Locate the cell with the specified text and output its [x, y] center coordinate. 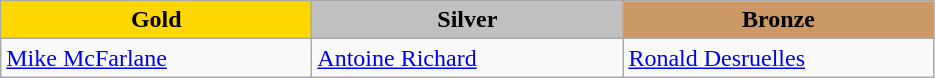
Mike McFarlane [156, 58]
Silver [468, 20]
Bronze [778, 20]
Gold [156, 20]
Ronald Desruelles [778, 58]
Antoine Richard [468, 58]
